Search for the cell housing the specified text and yield its [X, Y] center coordinate. 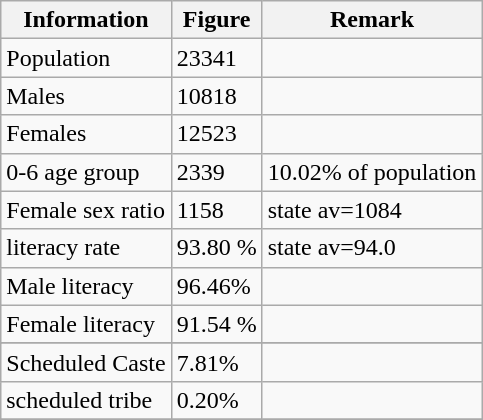
Information [86, 20]
1158 [216, 210]
Population [86, 58]
12523 [216, 134]
Figure [216, 20]
91.54 % [216, 324]
state av=94.0 [372, 248]
scheduled tribe [86, 400]
0.20% [216, 400]
23341 [216, 58]
0-6 age group [86, 172]
Male literacy [86, 286]
Female literacy [86, 324]
96.46% [216, 286]
Females [86, 134]
Female sex ratio [86, 210]
10.02% of population [372, 172]
10818 [216, 96]
7.81% [216, 362]
2339 [216, 172]
Males [86, 96]
state av=1084 [372, 210]
Remark [372, 20]
literacy rate [86, 248]
93.80 % [216, 248]
Scheduled Caste [86, 362]
